Provide the [x, y] coordinate of the cell's center where the given text is located.  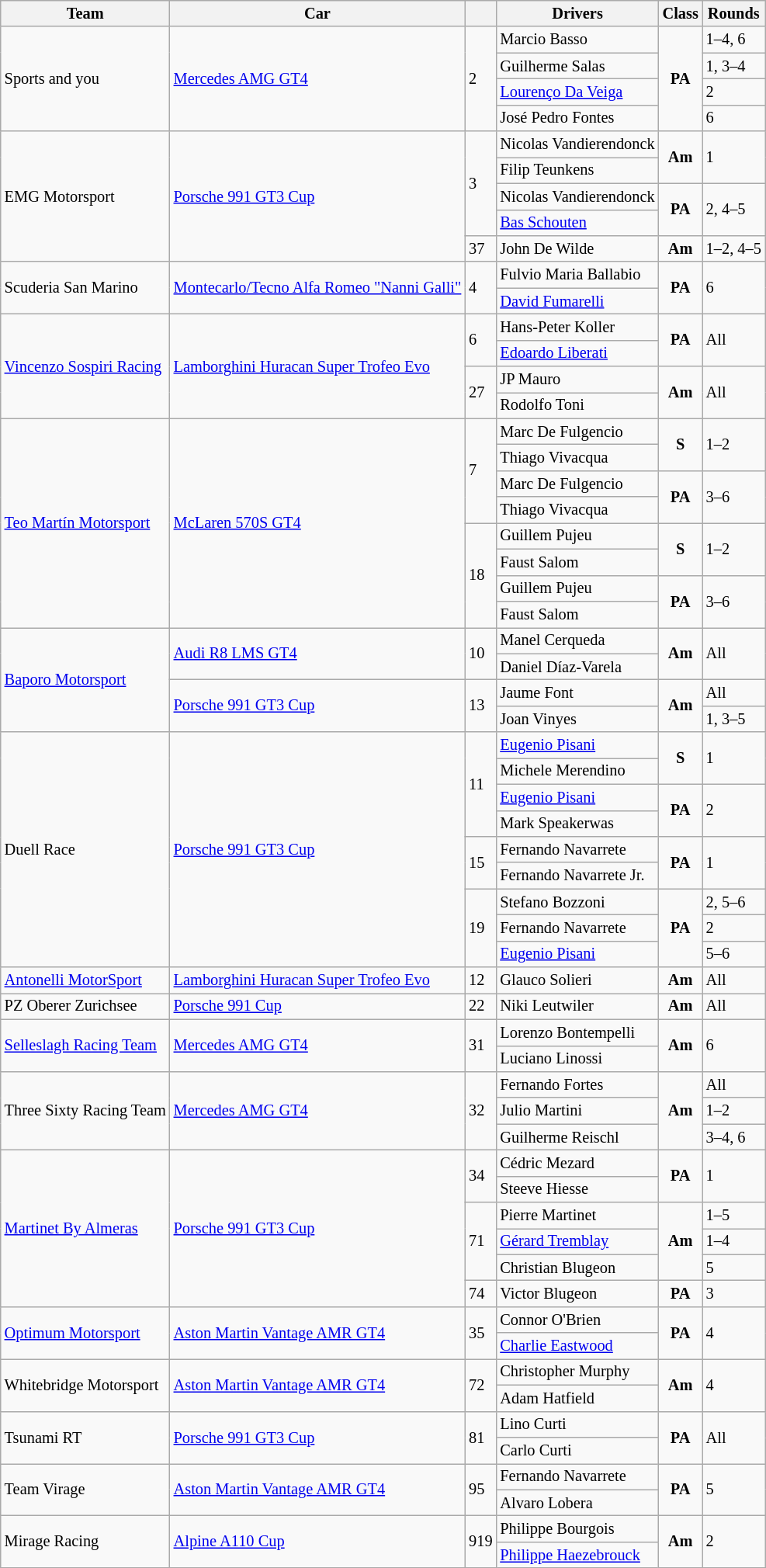
Martinet By Almeras [85, 1228]
Antonelli MotorSport [85, 980]
10 [480, 654]
12 [480, 980]
2, 5–6 [734, 902]
Manel Cerqueda [577, 640]
31 [480, 1045]
Fulvio Maria Ballabio [577, 275]
Three Sixty Racing Team [85, 1110]
Team Virage [85, 1489]
Audi R8 LMS GT4 [317, 654]
EMG Motorsport [85, 196]
Joan Vinyes [577, 719]
Philippe Haezebrouck [577, 1555]
1–4 [734, 1241]
Carlo Curti [577, 1450]
McLaren 570S GT4 [317, 523]
Glauco Solieri [577, 980]
Steeve Hiesse [577, 1189]
Sports and you [85, 79]
13 [480, 705]
Cédric Mezard [577, 1163]
Julio Martini [577, 1111]
1, 3–5 [734, 719]
95 [480, 1489]
Selleslagh Racing Team [85, 1045]
Class [681, 13]
Hans-Peter Koller [577, 327]
Luciano Linossi [577, 1059]
Guilherme Salas [577, 66]
1–5 [734, 1216]
Christian Blugeon [577, 1268]
PZ Oberer Zurichsee [85, 1006]
71 [480, 1242]
22 [480, 1006]
Rodolfo Toni [577, 405]
Duell Race [85, 849]
Edoardo Liberati [577, 353]
JP Mauro [577, 380]
Scuderia San Marino [85, 287]
7 [480, 470]
2, 4–5 [734, 210]
Michele Merendino [577, 771]
Teo Martín Motorsport [85, 523]
José Pedro Fontes [577, 118]
Victor Blugeon [577, 1294]
Alvaro Lobera [577, 1503]
Gérard Tremblay [577, 1241]
Bas Schouten [577, 223]
Montecarlo/Tecno Alfa Romeo "Nanni Galli" [317, 287]
Lino Curti [577, 1424]
19 [480, 928]
Optimum Motorsport [85, 1332]
Baporo Motorsport [85, 680]
27 [480, 393]
1, 3–4 [734, 66]
5–6 [734, 954]
Niki Leutwiler [577, 1006]
Lorenzo Bontempelli [577, 1032]
Fernando Fortes [577, 1084]
Vincenzo Sospiri Racing [85, 366]
Tsunami RT [85, 1438]
Car [317, 13]
18 [480, 574]
Christopher Murphy [577, 1372]
Marcio Basso [577, 40]
32 [480, 1110]
Pierre Martinet [577, 1216]
Whitebridge Motorsport [85, 1385]
919 [480, 1542]
Daniel Díaz-Varela [577, 667]
1–4, 6 [734, 40]
John De Wilde [577, 248]
37 [480, 248]
Guilherme Reischl [577, 1137]
Jaume Font [577, 692]
Philippe Bourgois [577, 1528]
Alpine A110 Cup [317, 1542]
35 [480, 1332]
3–4, 6 [734, 1137]
Connor O'Brien [577, 1320]
1–2, 4–5 [734, 248]
15 [480, 862]
Adam Hatfield [577, 1398]
Mark Speakerwas [577, 824]
David Fumarelli [577, 301]
Filip Teunkens [577, 170]
11 [480, 784]
Drivers [577, 13]
Team [85, 13]
Porsche 991 Cup [317, 1006]
Rounds [734, 13]
81 [480, 1438]
Stefano Bozzoni [577, 902]
Charlie Eastwood [577, 1346]
Fernando Navarrete Jr. [577, 876]
Mirage Racing [85, 1542]
Lourenço Da Veiga [577, 92]
72 [480, 1385]
74 [480, 1294]
34 [480, 1175]
